Output the (x, y) coordinate of the center of the cell containing the given text.  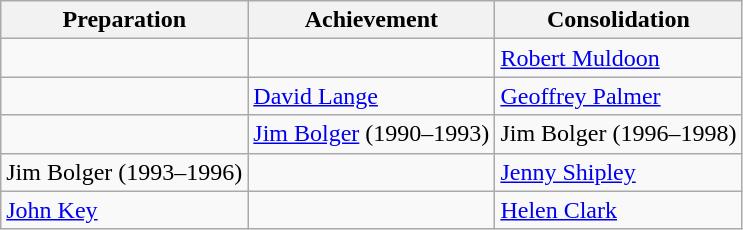
John Key (124, 210)
Robert Muldoon (618, 58)
Helen Clark (618, 210)
Geoffrey Palmer (618, 96)
Jim Bolger (1996–1998) (618, 134)
Jenny Shipley (618, 172)
Achievement (372, 20)
Preparation (124, 20)
Consolidation (618, 20)
Jim Bolger (1993–1996) (124, 172)
David Lange (372, 96)
Jim Bolger (1990–1993) (372, 134)
